Determine the [X, Y] coordinate at the center of the cell enclosing the given text.  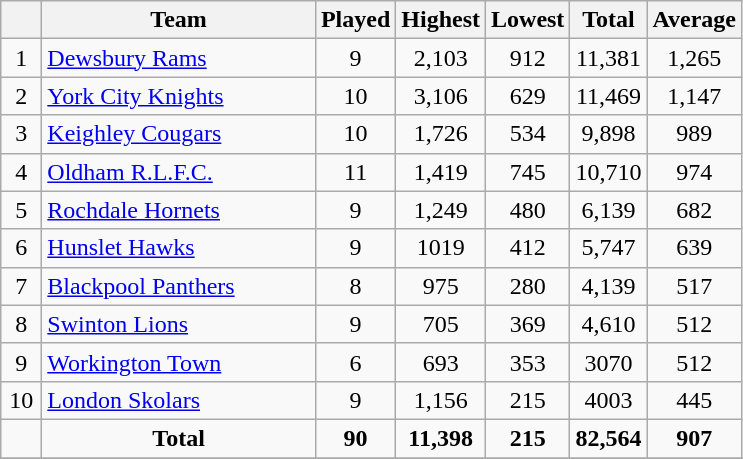
Highest [441, 20]
2,103 [441, 58]
9,898 [608, 134]
1,726 [441, 134]
90 [355, 438]
4003 [608, 400]
280 [528, 286]
York City Knights [179, 96]
Team [179, 20]
3070 [608, 362]
445 [694, 400]
412 [528, 248]
Lowest [528, 20]
Oldham R.L.F.C. [179, 172]
11,398 [441, 438]
Rochdale Hornets [179, 210]
534 [528, 134]
974 [694, 172]
2 [22, 96]
4,610 [608, 324]
London Skolars [179, 400]
10,710 [608, 172]
1,147 [694, 96]
1,265 [694, 58]
4,139 [608, 286]
1,249 [441, 210]
369 [528, 324]
Workington Town [179, 362]
Average [694, 20]
11,469 [608, 96]
1 [22, 58]
11 [355, 172]
629 [528, 96]
682 [694, 210]
480 [528, 210]
693 [441, 362]
912 [528, 58]
Hunslet Hawks [179, 248]
5 [22, 210]
353 [528, 362]
1019 [441, 248]
11,381 [608, 58]
989 [694, 134]
745 [528, 172]
Played [355, 20]
1,419 [441, 172]
6,139 [608, 210]
82,564 [608, 438]
639 [694, 248]
1,156 [441, 400]
517 [694, 286]
Dewsbury Rams [179, 58]
Swinton Lions [179, 324]
705 [441, 324]
907 [694, 438]
Keighley Cougars [179, 134]
3,106 [441, 96]
7 [22, 286]
Blackpool Panthers [179, 286]
3 [22, 134]
5,747 [608, 248]
4 [22, 172]
975 [441, 286]
